Scan for the cell matching the given text and deliver its (x, y) coordinate at center. 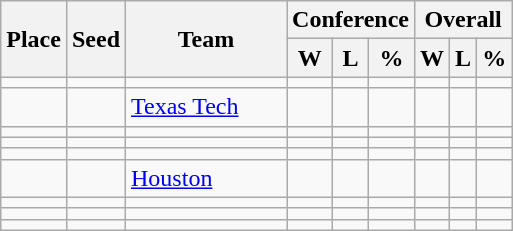
Team (206, 39)
Texas Tech (206, 107)
Place (34, 39)
Overall (462, 20)
Houston (206, 178)
Seed (96, 39)
Conference (351, 20)
